Identify which cell holds the provided text, then report its [X, Y] central coordinate. 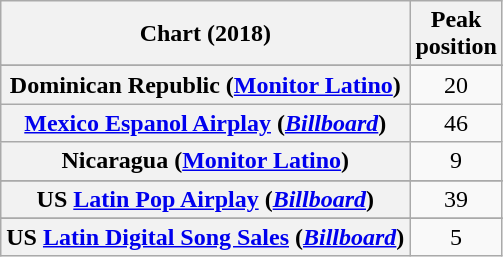
46 [456, 123]
Peakposition [456, 34]
Chart (2018) [206, 34]
5 [456, 237]
9 [456, 161]
Nicaragua (Monitor Latino) [206, 161]
39 [456, 199]
20 [456, 85]
US Latin Digital Song Sales (Billboard) [206, 237]
Dominican Republic (Monitor Latino) [206, 85]
Mexico Espanol Airplay (Billboard) [206, 123]
US Latin Pop Airplay (Billboard) [206, 199]
